Identify which cell holds the provided text, then report its [X, Y] central coordinate. 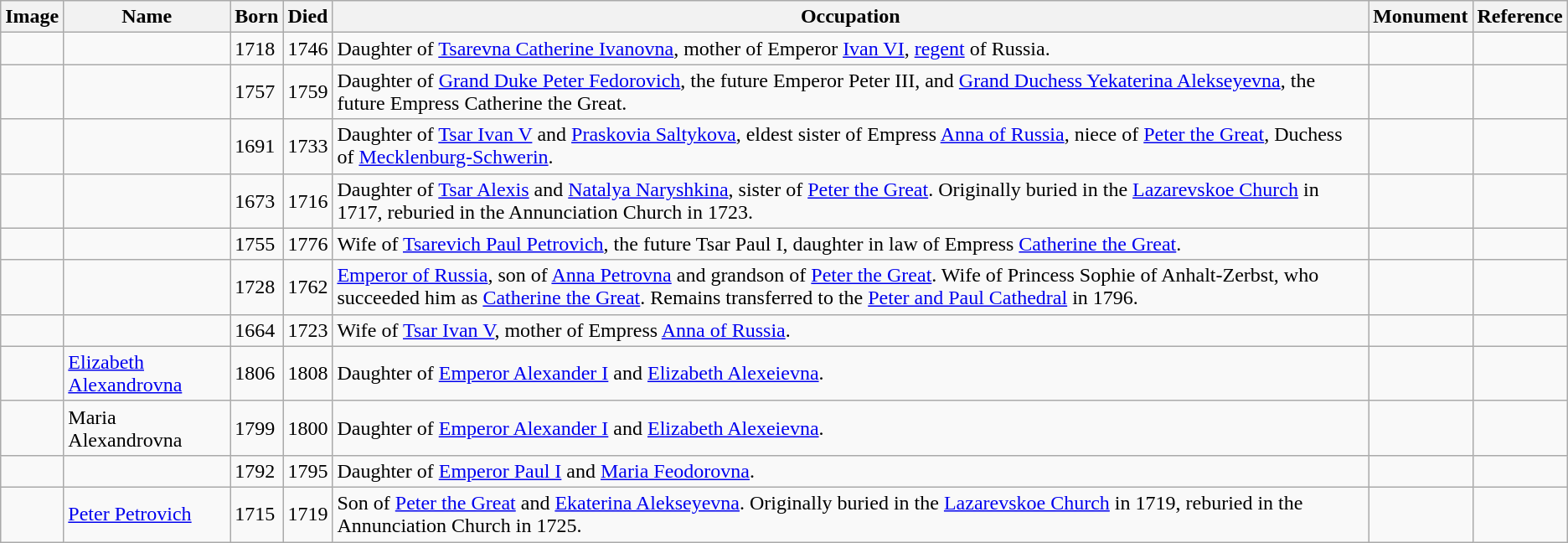
Occupation [851, 17]
Peter Petrovich [147, 515]
Born [256, 17]
Son of Peter the Great and Ekaterina Alekseyevna. Originally buried in the Lazarevskoe Church in 1719, reburied in the Annunciation Church in 1725. [851, 515]
Elizabeth Alexandrovna [147, 374]
Wife of Tsar Ivan V, mother of Empress Anna of Russia. [851, 330]
1799 [256, 427]
1762 [308, 287]
1719 [308, 515]
Daughter of Tsar Ivan V and Praskovia Saltykova, eldest sister of Empress Anna of Russia, niece of Peter the Great, Duchess of Mecklenburg-Schwerin. [851, 146]
1664 [256, 330]
1792 [256, 471]
Daughter of Tsarevna Catherine Ivanovna, mother of Emperor Ivan VI, regent of Russia. [851, 49]
1723 [308, 330]
1776 [308, 244]
1691 [256, 146]
Maria Alexandrovna [147, 427]
1715 [256, 515]
1806 [256, 374]
Monument [1421, 17]
1733 [308, 146]
1759 [308, 92]
Image [32, 17]
1795 [308, 471]
1718 [256, 49]
1716 [308, 201]
1728 [256, 287]
Daughter of Emperor Paul I and Maria Feodorovna. [851, 471]
1800 [308, 427]
Reference [1519, 17]
Wife of Tsarevich Paul Petrovich, the future Tsar Paul I, daughter in law of Empress Catherine the Great. [851, 244]
Died [308, 17]
1755 [256, 244]
1673 [256, 201]
1746 [308, 49]
1757 [256, 92]
1808 [308, 374]
Name [147, 17]
